Pinpoint the cell where the given text exists, returning its (x, y) midpoint coordinate. 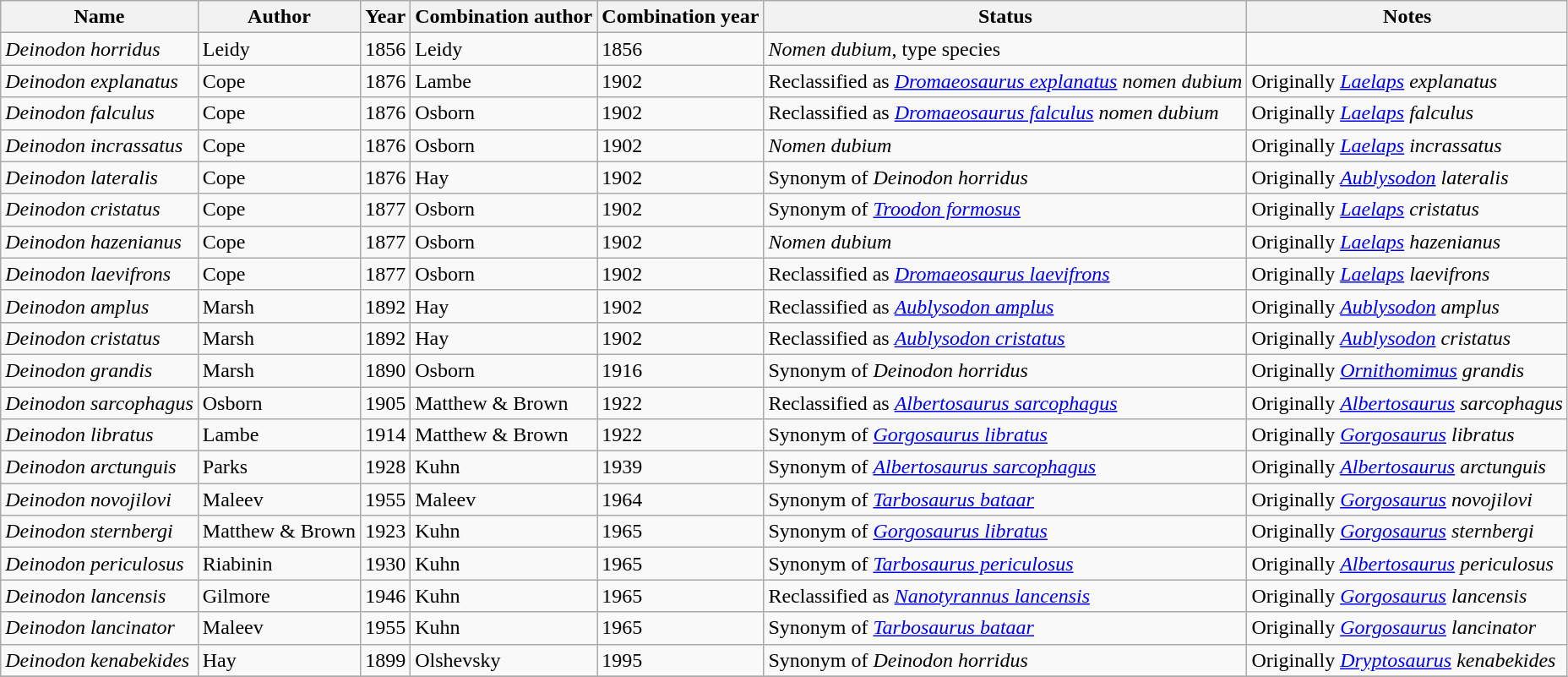
1930 (385, 564)
1946 (385, 596)
Synonym of Troodon formosus (1005, 210)
Originally Dryptosaurus kenabekides (1407, 660)
Originally Laelaps laevifrons (1407, 274)
Deinodon hazenianus (100, 242)
Deinodon grandis (100, 370)
Reclassified as Aublysodon cristatus (1005, 338)
Reclassified as Albertosaurus sarcophagus (1005, 403)
Deinodon sternbergi (100, 532)
Combination year (681, 17)
Originally Gorgosaurus lancinator (1407, 628)
Originally Gorgosaurus lancensis (1407, 596)
Deinodon laevifrons (100, 274)
Reclassified as Aublysodon amplus (1005, 306)
Deinodon libratus (100, 435)
Originally Laelaps falculus (1407, 113)
Status (1005, 17)
Gilmore (279, 596)
Originally Albertosaurus sarcophagus (1407, 403)
1905 (385, 403)
Notes (1407, 17)
1964 (681, 500)
1923 (385, 532)
Originally Aublysodon amplus (1407, 306)
1916 (681, 370)
1914 (385, 435)
Parks (279, 467)
1928 (385, 467)
Nomen dubium, type species (1005, 49)
Originally Laelaps hazenianus (1407, 242)
Deinodon falculus (100, 113)
Synonym of Albertosaurus sarcophagus (1005, 467)
Synonym of Tarbosaurus periculosus (1005, 564)
Riabinin (279, 564)
Deinodon kenabekides (100, 660)
1939 (681, 467)
Originally Albertosaurus arctunguis (1407, 467)
Deinodon sarcophagus (100, 403)
Originally Gorgosaurus novojilovi (1407, 500)
Deinodon incrassatus (100, 145)
Originally Gorgosaurus sternbergi (1407, 532)
1899 (385, 660)
Deinodon horridus (100, 49)
Reclassified as Dromaeosaurus laevifrons (1005, 274)
Originally Gorgosaurus libratus (1407, 435)
Deinodon lancensis (100, 596)
Name (100, 17)
Year (385, 17)
Originally Ornithomimus grandis (1407, 370)
Combination author (504, 17)
Author (279, 17)
Deinodon explanatus (100, 81)
1890 (385, 370)
Deinodon amplus (100, 306)
1995 (681, 660)
Olshevsky (504, 660)
Originally Laelaps cristatus (1407, 210)
Deinodon periculosus (100, 564)
Originally Albertosaurus periculosus (1407, 564)
Reclassified as Dromaeosaurus falculus nomen dubium (1005, 113)
Deinodon novojilovi (100, 500)
Deinodon lateralis (100, 177)
Deinodon arctunguis (100, 467)
Originally Laelaps incrassatus (1407, 145)
Originally Aublysodon cristatus (1407, 338)
Reclassified as Dromaeosaurus explanatus nomen dubium (1005, 81)
Originally Laelaps explanatus (1407, 81)
Reclassified as Nanotyrannus lancensis (1005, 596)
Deinodon lancinator (100, 628)
Originally Aublysodon lateralis (1407, 177)
